Search for the cell housing the specified text and yield its [X, Y] center coordinate. 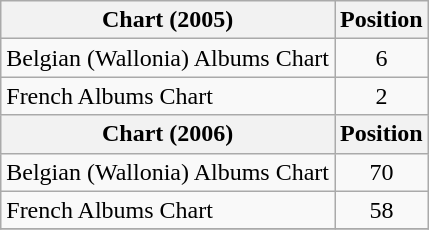
2 [381, 96]
58 [381, 210]
Chart (2006) [168, 134]
6 [381, 58]
Chart (2005) [168, 20]
70 [381, 172]
